Extract the [X, Y] coordinate from the center of the cell holding the provided text.  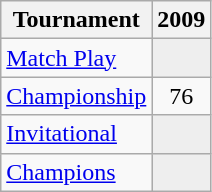
Tournament [76, 20]
Match Play [76, 58]
76 [182, 96]
Championship [76, 96]
Invitational [76, 134]
Champions [76, 172]
2009 [182, 20]
